Search for the cell housing the specified text and yield its (X, Y) center coordinate. 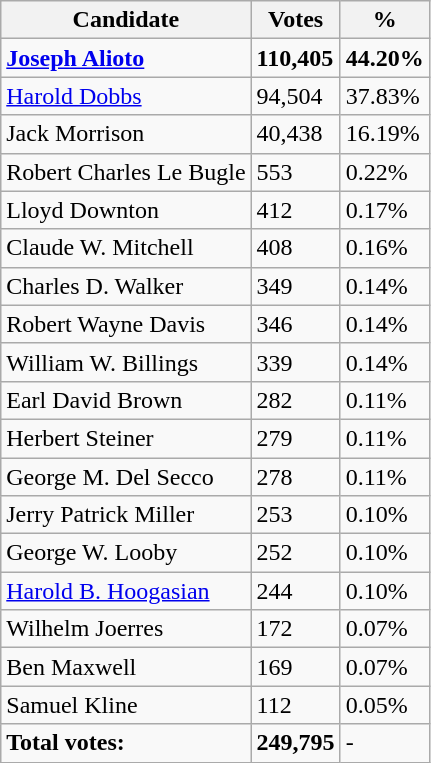
0.17% (384, 210)
Wilhelm Joerres (126, 629)
339 (296, 362)
Robert Charles Le Bugle (126, 172)
0.22% (384, 172)
Candidate (126, 20)
% (384, 20)
278 (296, 477)
279 (296, 438)
Samuel Kline (126, 705)
37.83% (384, 96)
- (384, 743)
Lloyd Downton (126, 210)
Ben Maxwell (126, 667)
Robert Wayne Davis (126, 324)
94,504 (296, 96)
0.05% (384, 705)
Herbert Steiner (126, 438)
Harold Dobbs (126, 96)
Jack Morrison (126, 134)
Charles D. Walker (126, 286)
Votes (296, 20)
169 (296, 667)
Claude W. Mitchell (126, 248)
553 (296, 172)
Harold B. Hoogasian (126, 591)
0.16% (384, 248)
282 (296, 400)
Total votes: (126, 743)
249,795 (296, 743)
408 (296, 248)
16.19% (384, 134)
George M. Del Secco (126, 477)
172 (296, 629)
Joseph Alioto (126, 58)
Jerry Patrick Miller (126, 515)
40,438 (296, 134)
253 (296, 515)
Earl David Brown (126, 400)
349 (296, 286)
44.20% (384, 58)
112 (296, 705)
346 (296, 324)
George W. Looby (126, 553)
William W. Billings (126, 362)
110,405 (296, 58)
252 (296, 553)
412 (296, 210)
244 (296, 591)
